Pinpoint the cell where the given text exists, returning its (x, y) midpoint coordinate. 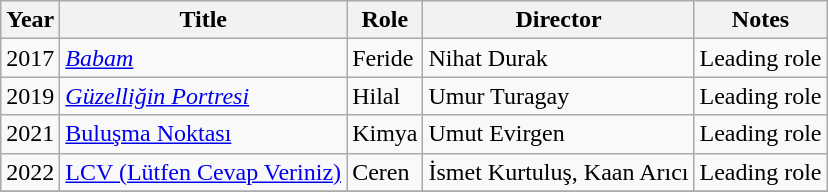
Buluşma Noktası (204, 134)
Umut Evirgen (558, 134)
Nihat Durak (558, 58)
2022 (30, 172)
Umur Turagay (558, 96)
Hilal (385, 96)
Ceren (385, 172)
Director (558, 20)
Title (204, 20)
Year (30, 20)
Feride (385, 58)
LCV (Lütfen Cevap Veriniz) (204, 172)
İsmet Kurtuluş, Kaan Arıcı (558, 172)
Role (385, 20)
Babam (204, 58)
Kimya (385, 134)
Notes (760, 20)
2021 (30, 134)
2017 (30, 58)
2019 (30, 96)
Güzelliğin Portresi (204, 96)
